Provide the [x, y] coordinate of the cell's center where the given text is located.  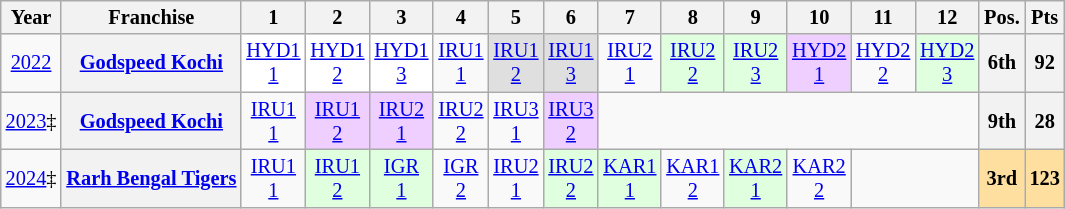
IRU23 [756, 63]
2023‡ [32, 121]
6 [570, 17]
Year [32, 17]
Rarh Bengal Tigers [151, 178]
HYD13 [401, 63]
HYD23 [947, 63]
IRU32 [570, 121]
2 [337, 17]
IGR1 [401, 178]
3rd [1002, 178]
8 [692, 17]
HYD12 [337, 63]
6th [1002, 63]
5 [516, 17]
KAR22 [819, 178]
HYD22 [883, 63]
92 [1045, 63]
2024‡ [32, 178]
2022 [32, 63]
28 [1045, 121]
HYD21 [819, 63]
4 [460, 17]
KAR21 [756, 178]
12 [947, 17]
1 [273, 17]
9 [756, 17]
IGR2 [460, 178]
123 [1045, 178]
9th [1002, 121]
Franchise [151, 17]
3 [401, 17]
11 [883, 17]
IRU13 [570, 63]
KAR12 [692, 178]
HYD11 [273, 63]
10 [819, 17]
IRU31 [516, 121]
7 [630, 17]
Pts [1045, 17]
Pos. [1002, 17]
KAR11 [630, 178]
